For the text-containing cell, return its midpoint in (x, y) coordinate format. 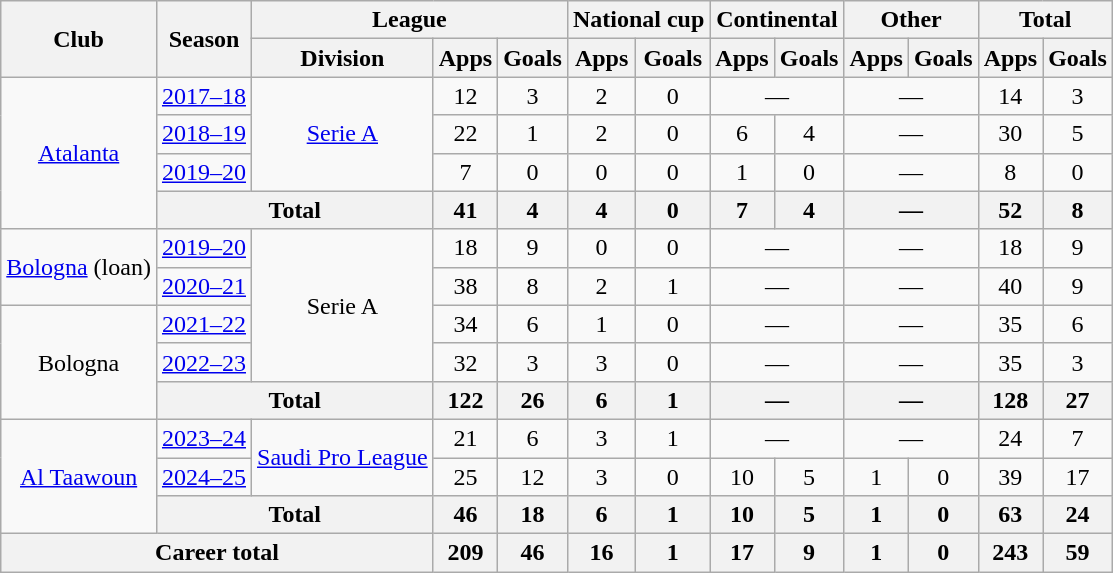
14 (1010, 96)
Club (79, 39)
41 (465, 210)
122 (465, 400)
League (410, 20)
243 (1010, 553)
Bologna (79, 362)
National cup (638, 20)
32 (465, 362)
25 (465, 477)
2022–23 (204, 362)
34 (465, 324)
16 (601, 553)
30 (1010, 134)
Season (204, 39)
Career total (217, 553)
Division (343, 58)
59 (1078, 553)
2018–19 (204, 134)
Saudi Pro League (343, 457)
Continental (777, 20)
128 (1010, 400)
209 (465, 553)
22 (465, 134)
21 (465, 438)
Al Taawoun (79, 476)
Bologna (loan) (79, 267)
38 (465, 286)
39 (1010, 477)
40 (1010, 286)
Atalanta (79, 153)
2024–25 (204, 477)
2023–24 (204, 438)
27 (1078, 400)
2020–21 (204, 286)
Other (911, 20)
2017–18 (204, 96)
26 (533, 400)
63 (1010, 515)
2021–22 (204, 324)
52 (1010, 210)
